Search for the cell housing the specified text and yield its (X, Y) center coordinate. 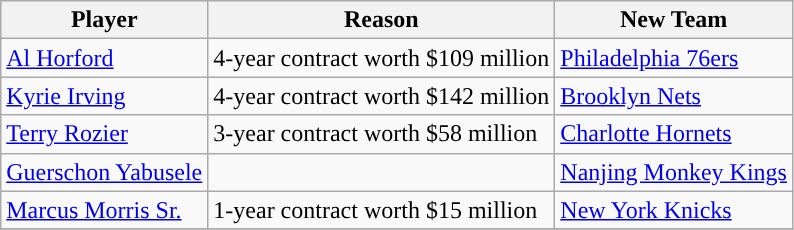
4-year contract worth $109 million (382, 58)
Terry Rozier (104, 134)
Brooklyn Nets (674, 96)
New Team (674, 20)
Marcus Morris Sr. (104, 210)
Player (104, 20)
1-year contract worth $15 million (382, 210)
3-year contract worth $58 million (382, 134)
Al Horford (104, 58)
Reason (382, 20)
Guerschon Yabusele (104, 172)
Charlotte Hornets (674, 134)
Nanjing Monkey Kings (674, 172)
New York Knicks (674, 210)
4-year contract worth $142 million (382, 96)
Kyrie Irving (104, 96)
Philadelphia 76ers (674, 58)
